Provide the (x, y) coordinate of the cell's center where the given text is located.  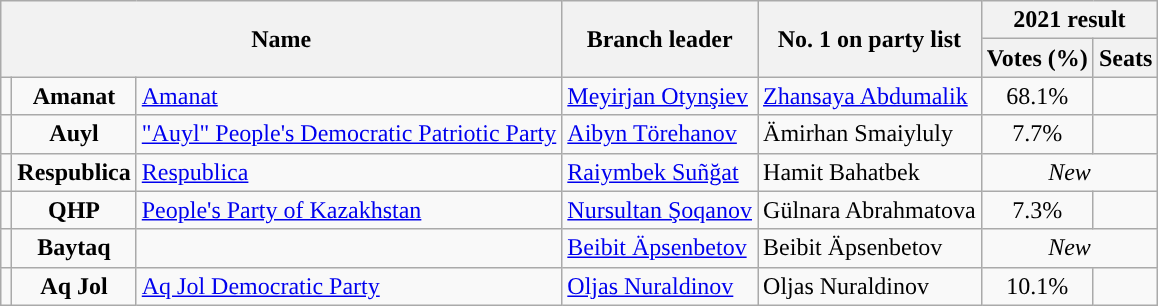
Branch leader (660, 39)
Ämirhan Smaiyluly (870, 134)
Hamit Bahatbek (870, 172)
Zhansaya Abdumalik (870, 96)
No. 1 on party list (870, 39)
QHP (74, 210)
"Auyl" People's Democratic Patriotic Party (349, 134)
Raiymbek Suñğat (660, 172)
People's Party of Kazakhstan (349, 210)
7.7% (1037, 134)
Aq Jol Democratic Party (349, 286)
Meyirjan Otynşiev (660, 96)
7.3% (1037, 210)
Gülnara Abrahmatova (870, 210)
Name (282, 39)
Baytaq (74, 248)
68.1% (1037, 96)
Seats (1125, 58)
2021 result (1070, 20)
Aibyn Törehanov (660, 134)
Auyl (74, 134)
10.1% (1037, 286)
Nursultan Şoqanov (660, 210)
Aq Jol (74, 286)
Votes (%) (1037, 58)
